Pinpoint the cell where the given text exists, returning its [X, Y] midpoint coordinate. 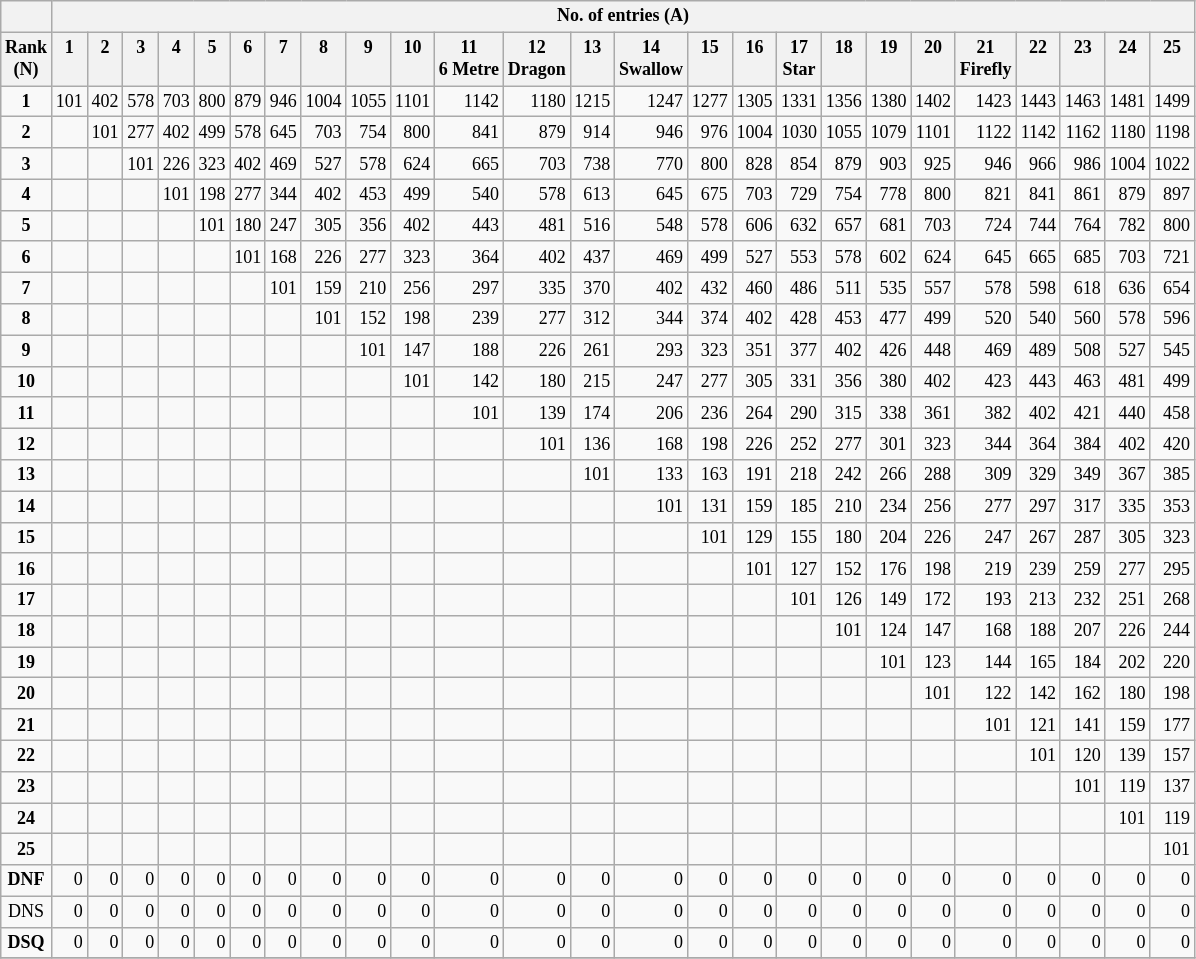
1331 [800, 102]
236 [710, 412]
12 [26, 444]
511 [844, 288]
428 [800, 320]
367 [1128, 476]
966 [1038, 164]
681 [888, 226]
560 [1082, 320]
384 [1082, 444]
261 [592, 350]
1079 [888, 132]
1122 [985, 132]
288 [934, 476]
131 [710, 506]
193 [985, 600]
545 [1172, 350]
821 [985, 194]
976 [710, 132]
185 [800, 506]
1463 [1082, 102]
213 [1038, 600]
1423 [985, 102]
162 [1082, 694]
925 [934, 164]
675 [710, 194]
234 [888, 506]
463 [1082, 382]
312 [592, 320]
685 [1082, 256]
DNS [26, 912]
264 [754, 412]
764 [1082, 226]
1030 [800, 132]
613 [592, 194]
232 [1082, 600]
1198 [1172, 132]
423 [985, 382]
828 [754, 164]
606 [754, 226]
12Dragon [536, 59]
557 [934, 288]
DNF [26, 880]
426 [888, 350]
133 [652, 476]
553 [800, 256]
126 [844, 600]
219 [985, 568]
914 [592, 132]
854 [800, 164]
738 [592, 164]
163 [710, 476]
437 [592, 256]
21Firefly [985, 59]
21 [26, 724]
596 [1172, 320]
301 [888, 444]
349 [1082, 476]
1022 [1172, 164]
508 [1082, 350]
149 [888, 600]
17 [26, 600]
17Star [800, 59]
374 [710, 320]
724 [985, 226]
174 [592, 412]
290 [800, 412]
144 [985, 662]
382 [985, 412]
295 [1172, 568]
782 [1128, 226]
778 [888, 194]
207 [1082, 632]
598 [1038, 288]
657 [844, 226]
897 [1172, 194]
177 [1172, 724]
309 [985, 476]
267 [1038, 538]
448 [934, 350]
No. of entries (A) [622, 16]
489 [1038, 350]
14Swallow [652, 59]
460 [754, 288]
259 [1082, 568]
440 [1128, 412]
215 [592, 382]
729 [800, 194]
141 [1082, 724]
770 [652, 164]
516 [592, 226]
380 [888, 382]
Rank(N) [26, 59]
124 [888, 632]
654 [1172, 288]
361 [934, 412]
370 [592, 288]
486 [800, 288]
129 [754, 538]
602 [888, 256]
618 [1082, 288]
477 [888, 320]
420 [1172, 444]
14 [26, 506]
DSQ [26, 942]
721 [1172, 256]
244 [1172, 632]
1443 [1038, 102]
155 [800, 538]
903 [888, 164]
266 [888, 476]
1277 [710, 102]
172 [934, 600]
1247 [652, 102]
432 [710, 288]
1356 [844, 102]
191 [754, 476]
1380 [888, 102]
268 [1172, 600]
331 [800, 382]
293 [652, 350]
535 [888, 288]
329 [1038, 476]
632 [800, 226]
287 [1082, 538]
136 [592, 444]
458 [1172, 412]
421 [1082, 412]
184 [1082, 662]
202 [1128, 662]
123 [934, 662]
176 [888, 568]
252 [800, 444]
1305 [754, 102]
204 [888, 538]
116 Metre [470, 59]
377 [800, 350]
1481 [1128, 102]
520 [985, 320]
157 [1172, 756]
353 [1172, 506]
338 [888, 412]
137 [1172, 786]
385 [1172, 476]
636 [1128, 288]
251 [1128, 600]
121 [1038, 724]
165 [1038, 662]
11 [26, 412]
220 [1172, 662]
218 [800, 476]
242 [844, 476]
317 [1082, 506]
351 [754, 350]
127 [800, 568]
206 [652, 412]
744 [1038, 226]
1499 [1172, 102]
315 [844, 412]
122 [985, 694]
1402 [934, 102]
120 [1082, 756]
986 [1082, 164]
548 [652, 226]
1162 [1082, 132]
1215 [592, 102]
861 [1082, 194]
